Return the [x, y] coordinate for the center point of the cell that contains the specified text.  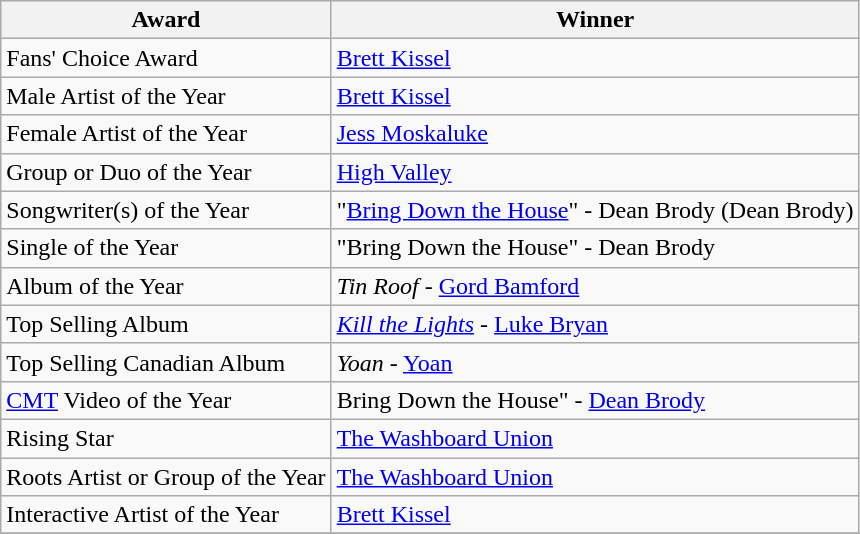
High Valley [595, 172]
Interactive Artist of the Year [166, 515]
Yoan - Yoan [595, 362]
Top Selling Album [166, 324]
Single of the Year [166, 248]
Female Artist of the Year [166, 134]
Songwriter(s) of the Year [166, 210]
Kill the Lights - Luke Bryan [595, 324]
Jess Moskaluke [595, 134]
Rising Star [166, 438]
CMT Video of the Year [166, 400]
Album of the Year [166, 286]
Winner [595, 20]
Roots Artist or Group of the Year [166, 477]
Group or Duo of the Year [166, 172]
Bring Down the House" - Dean Brody [595, 400]
Tin Roof - Gord Bamford [595, 286]
Male Artist of the Year [166, 96]
Top Selling Canadian Album [166, 362]
Award [166, 20]
Fans' Choice Award [166, 58]
"Bring Down the House" - Dean Brody [595, 248]
"Bring Down the House" - Dean Brody (Dean Brody) [595, 210]
